Provide the [x, y] coordinate of the cell's center where the given text is located.  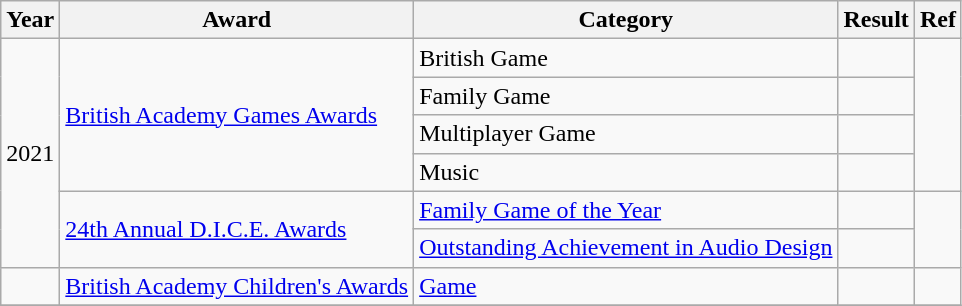
Multiplayer Game [626, 134]
Award [237, 20]
British Academy Children's Awards [237, 286]
Result [876, 20]
Year [30, 20]
British Game [626, 58]
Category [626, 20]
British Academy Games Awards [237, 115]
2021 [30, 153]
Game [626, 286]
Family Game [626, 96]
Music [626, 172]
24th Annual D.I.C.E. Awards [237, 229]
Family Game of the Year [626, 210]
Ref [938, 20]
Outstanding Achievement in Audio Design [626, 248]
